Output the (x, y) coordinate of the center of the cell containing the given text.  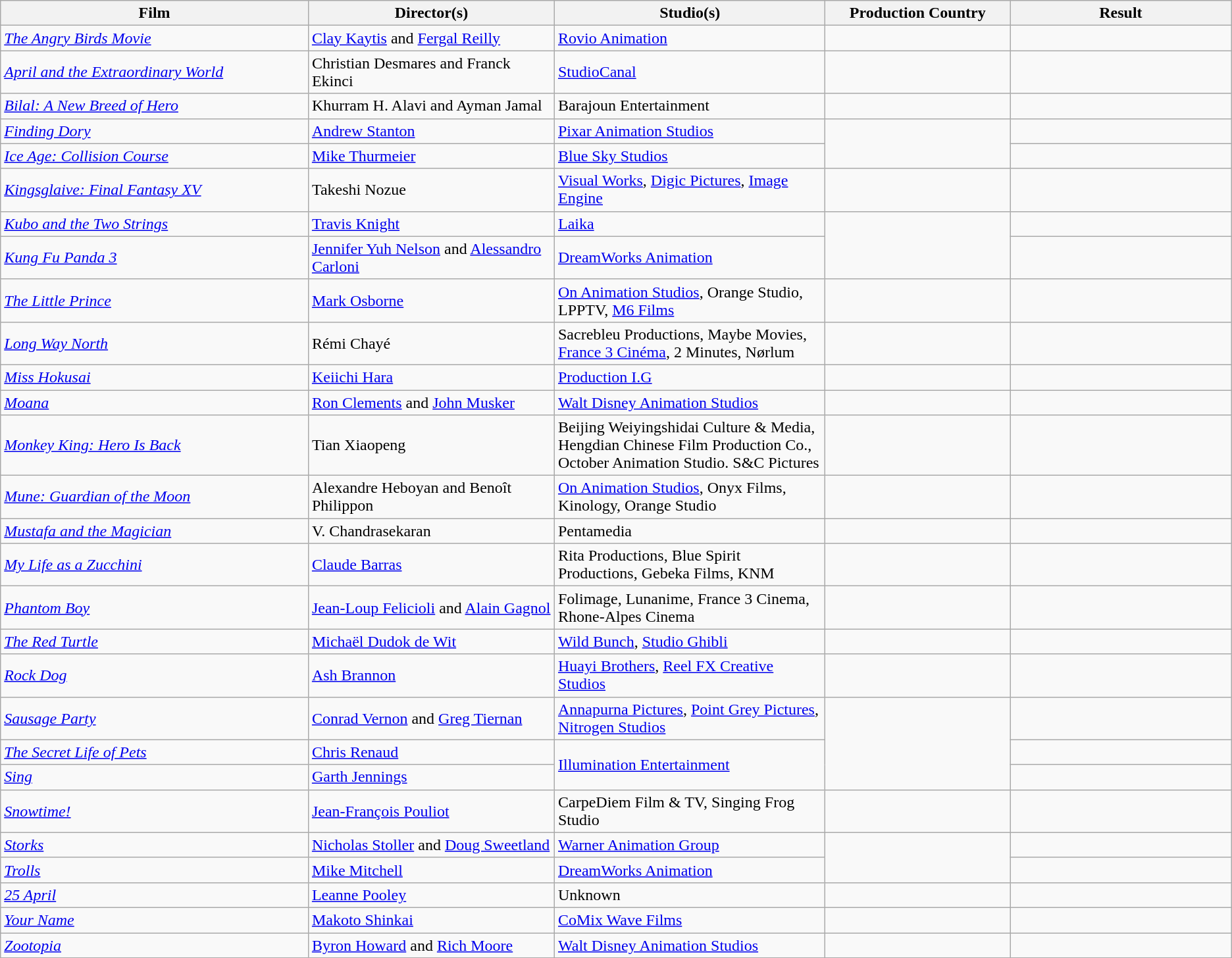
Makoto Shinkai (431, 920)
Warner Animation Group (690, 845)
Rémi Chayé (431, 343)
Annapurna Pictures, Point Grey Pictures, Nitrogen Studios (690, 718)
Conrad Vernon and Greg Tiernan (431, 718)
Beijing Weiyingshidai Culture & Media, Hengdian Chinese Film Production Co., October Animation Studio. S&C Pictures (690, 445)
Mune: Guardian of the Moon (155, 497)
Your Name (155, 920)
Illumination Entertainment (690, 765)
CoMix Wave Films (690, 920)
Byron Howard and Rich Moore (431, 945)
Long Way North (155, 343)
Rita Productions, Blue Spirit Productions, Gebeka Films, KNM (690, 565)
Visual Works, Digic Pictures, Image Engine (690, 189)
CarpeDiem Film & TV, Singing Frog Studio (690, 811)
Studio(s) (690, 13)
Trolls (155, 870)
Ash Brannon (431, 675)
Ron Clements and John Musker (431, 402)
The Red Turtle (155, 642)
Pixar Animation Studios (690, 131)
Film (155, 13)
Travis Knight (431, 224)
Mark Osborne (431, 300)
Sausage Party (155, 718)
Wild Bunch, Studio Ghibli (690, 642)
Chris Renaud (431, 752)
Alexandre Heboyan and Benoît Philippon (431, 497)
Unknown (690, 895)
On Animation Studios, Onyx Films, Kinology, Orange Studio (690, 497)
Moana (155, 402)
Mike Mitchell (431, 870)
My Life as a Zucchini (155, 565)
Andrew Stanton (431, 131)
Jean-François Pouliot (431, 811)
Mustafa and the Magician (155, 531)
Ice Age: Collision Course (155, 156)
Khurram H. Alavi and Ayman Jamal (431, 106)
Director(s) (431, 13)
Clay Kaytis and Fergal Reilly (431, 38)
Keiichi Hara (431, 377)
V. Chandrasekaran (431, 531)
Leanne Pooley (431, 895)
Laika (690, 224)
Zootopia (155, 945)
Phantom Boy (155, 608)
Result (1121, 13)
Production Country (917, 13)
Sacrebleu Productions, Maybe Movies, France 3 Cinéma, 2 Minutes, Nørlum (690, 343)
Kingsglaive: Final Fantasy XV (155, 189)
StudioCanal (690, 72)
Jean-Loup Felicioli and Alain Gagnol (431, 608)
The Little Prince (155, 300)
Finding Dory (155, 131)
April and the Extraordinary World (155, 72)
Michaël Dudok de Wit (431, 642)
Bilal: A New Breed of Hero (155, 106)
Takeshi Nozue (431, 189)
Miss Hokusai (155, 377)
Nicholas Stoller and Doug Sweetland (431, 845)
On Animation Studios, Orange Studio, LPPTV, M6 Films (690, 300)
Folimage, Lunanime, France 3 Cinema, Rhone-Alpes Cinema (690, 608)
Christian Desmares and Franck Ekinci (431, 72)
Snowtime! (155, 811)
Pentamedia (690, 531)
Tian Xiaopeng (431, 445)
Sing (155, 777)
Claude Barras (431, 565)
Barajoun Entertainment (690, 106)
25 April (155, 895)
Blue Sky Studios (690, 156)
Jennifer Yuh Nelson and Alessandro Carloni (431, 258)
The Secret Life of Pets (155, 752)
Huayi Brothers, Reel FX Creative Studios (690, 675)
Garth Jennings (431, 777)
Rovio Animation (690, 38)
Rock Dog (155, 675)
The Angry Birds Movie (155, 38)
Mike Thurmeier (431, 156)
Monkey King: Hero Is Back (155, 445)
Kubo and the Two Strings (155, 224)
Production I.G (690, 377)
Storks (155, 845)
Kung Fu Panda 3 (155, 258)
